Locate the cell with the specified text and output its [x, y] center coordinate. 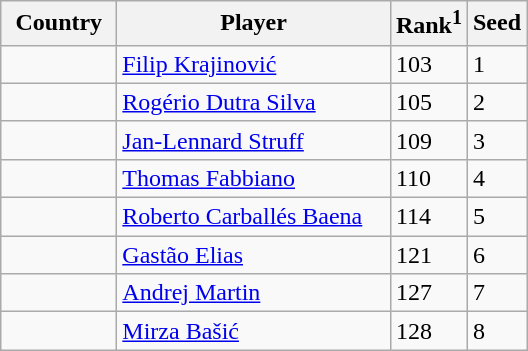
2 [496, 102]
127 [428, 293]
Rogério Dutra Silva [254, 102]
1 [496, 64]
114 [428, 217]
Andrej Martin [254, 293]
Player [254, 24]
5 [496, 217]
128 [428, 331]
Jan-Lennard Struff [254, 140]
103 [428, 64]
7 [496, 293]
Roberto Carballés Baena [254, 217]
Mirza Bašić [254, 331]
109 [428, 140]
8 [496, 331]
Seed [496, 24]
Thomas Fabbiano [254, 178]
Rank1 [428, 24]
3 [496, 140]
4 [496, 178]
105 [428, 102]
121 [428, 255]
Gastão Elias [254, 255]
6 [496, 255]
Filip Krajinović [254, 64]
110 [428, 178]
Country [59, 24]
